Pinpoint the cell where the given text exists, returning its (x, y) midpoint coordinate. 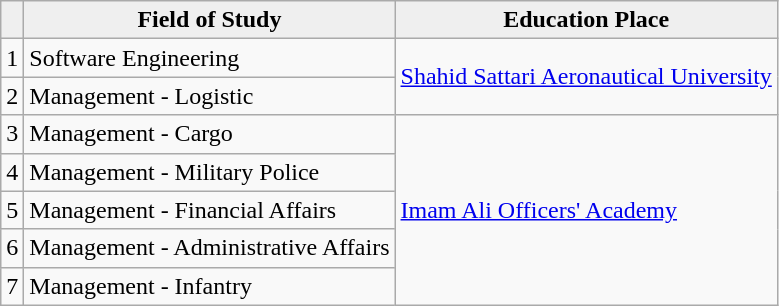
Management - Cargo (210, 134)
Management - Financial Affairs (210, 210)
Management - Infantry (210, 286)
7 (12, 286)
Education Place (586, 20)
Software Engineering (210, 58)
6 (12, 248)
3 (12, 134)
1 (12, 58)
4 (12, 172)
Management - Logistic (210, 96)
Management - Administrative Affairs (210, 248)
Imam Ali Officers' Academy (586, 210)
Shahid Sattari Aeronautical University (586, 77)
2 (12, 96)
Management - Military Police (210, 172)
Field of Study (210, 20)
5 (12, 210)
